Return the [X, Y] coordinate for the center point of the cell that contains the specified text.  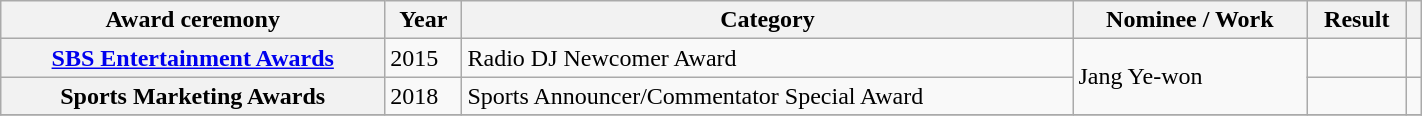
Sports Marketing Awards [193, 96]
2018 [424, 96]
Sports Announcer/Commentator Special Award [768, 96]
Result [1357, 20]
2015 [424, 58]
Nominee / Work [1190, 20]
Category [768, 20]
Award ceremony [193, 20]
SBS Entertainment Awards [193, 58]
Jang Ye-won [1190, 77]
Year [424, 20]
Radio DJ Newcomer Award [768, 58]
